Return (x, y) of the center of cell containing provided text 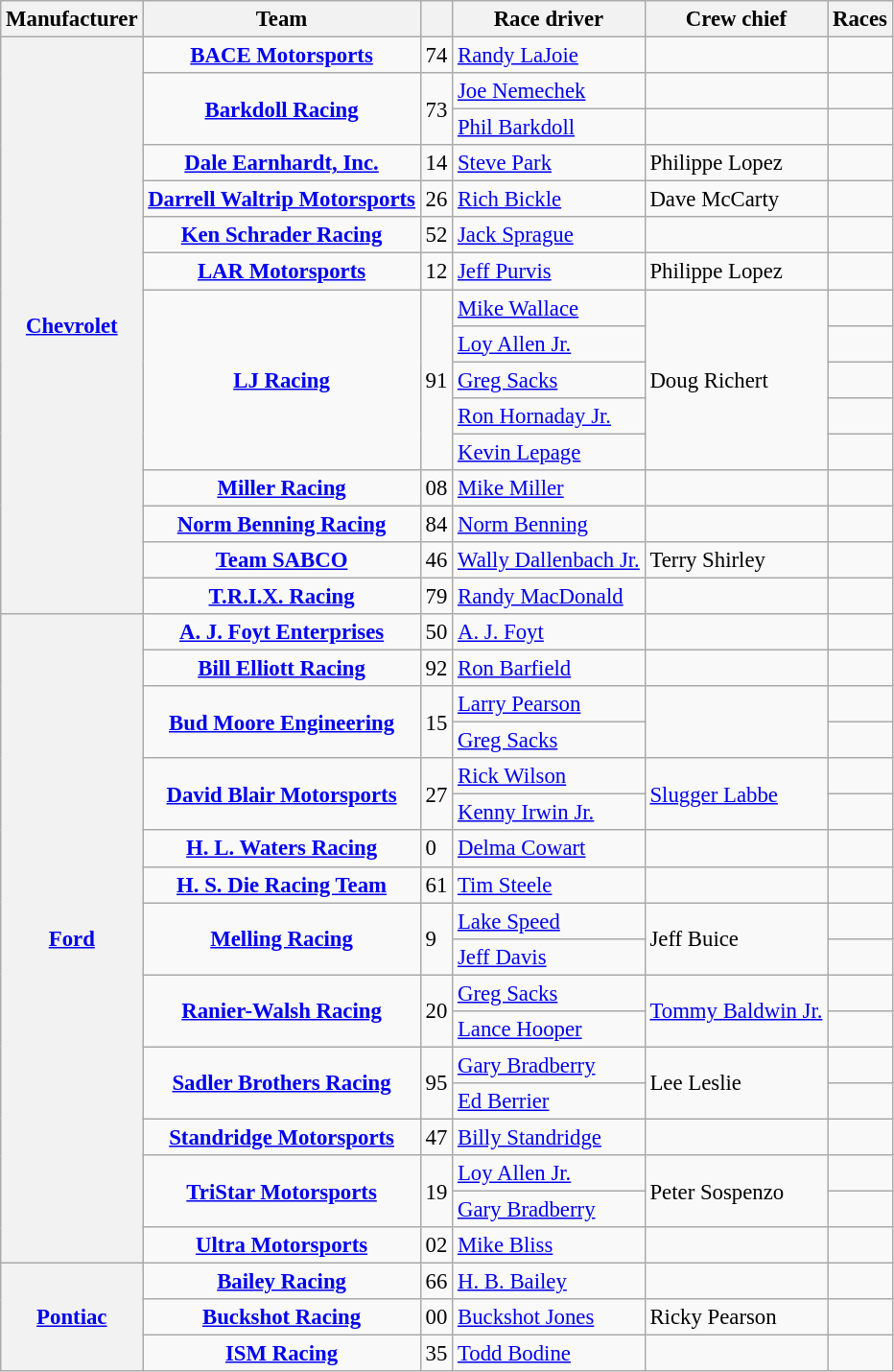
Bill Elliott Racing (282, 669)
79 (435, 596)
Ranier-Walsh Racing (282, 1011)
Buckshot Jones (549, 1317)
A. J. Foyt (549, 632)
Chevrolet (72, 326)
Ricky Pearson (737, 1317)
A. J. Foyt Enterprises (282, 632)
T.R.I.X. Racing (282, 596)
Doug Richert (737, 380)
73 (435, 109)
9 (435, 938)
84 (435, 524)
46 (435, 560)
Ed Berrier (549, 1101)
Ken Schrader Racing (282, 235)
20 (435, 1011)
Jeff Davis (549, 957)
Races (860, 19)
47 (435, 1137)
26 (435, 200)
Ron Hornaday Jr. (549, 415)
12 (435, 272)
H. L. Waters Racing (282, 849)
Peter Sospenzo (737, 1192)
Race driver (549, 19)
Norm Benning (549, 524)
15 (435, 721)
Ford (72, 938)
19 (435, 1192)
H. S. Die Racing Team (282, 885)
Tim Steele (549, 885)
92 (435, 669)
27 (435, 794)
95 (435, 1082)
Mike Wallace (549, 308)
Melling Racing (282, 938)
Steve Park (549, 163)
14 (435, 163)
LAR Motorsports (282, 272)
Randy MacDonald (549, 596)
Slugger Labbe (737, 794)
Crew chief (737, 19)
Jack Sprague (549, 235)
Rich Bickle (549, 200)
Terry Shirley (737, 560)
ISM Racing (282, 1354)
91 (435, 380)
Standridge Motorsports (282, 1137)
LJ Racing (282, 380)
Bailey Racing (282, 1282)
David Blair Motorsports (282, 794)
Lee Leslie (737, 1082)
Kenny Irwin Jr. (549, 813)
Barkdoll Racing (282, 109)
50 (435, 632)
Lance Hooper (549, 1029)
61 (435, 885)
BACE Motorsports (282, 56)
Wally Dallenbach Jr. (549, 560)
Buckshot Racing (282, 1317)
00 (435, 1317)
Team (282, 19)
Delma Cowart (549, 849)
TriStar Motorsports (282, 1192)
Larry Pearson (549, 704)
Ultra Motorsports (282, 1245)
Dale Earnhardt, Inc. (282, 163)
Miller Racing (282, 488)
Jeff Purvis (549, 272)
52 (435, 235)
Joe Nemechek (549, 91)
Randy LaJoie (549, 56)
Team SABCO (282, 560)
35 (435, 1354)
Lake Speed (549, 921)
74 (435, 56)
66 (435, 1282)
Mike Miller (549, 488)
Dave McCarty (737, 200)
08 (435, 488)
Pontiac (72, 1318)
Tommy Baldwin Jr. (737, 1011)
Mike Bliss (549, 1245)
Norm Benning Racing (282, 524)
Bud Moore Engineering (282, 721)
Ron Barfield (549, 669)
0 (435, 849)
02 (435, 1245)
Todd Bodine (549, 1354)
Billy Standridge (549, 1137)
Manufacturer (72, 19)
Sadler Brothers Racing (282, 1082)
H. B. Bailey (549, 1282)
Jeff Buice (737, 938)
Kevin Lepage (549, 452)
Rick Wilson (549, 776)
Darrell Waltrip Motorsports (282, 200)
Phil Barkdoll (549, 128)
